From the cell containing the given text, extract its center point as (x, y) coordinate. 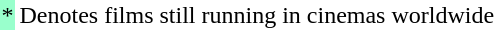
* (8, 15)
